Return [x, y] of the center of cell containing provided text 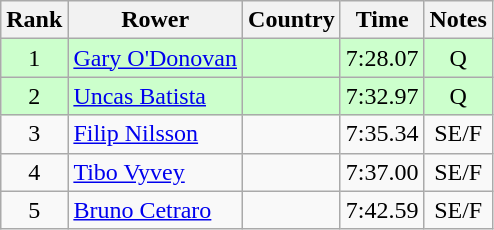
Bruno Cetraro [156, 210]
5 [34, 210]
7:42.59 [382, 210]
4 [34, 172]
Rower [156, 20]
7:28.07 [382, 58]
7:37.00 [382, 172]
Rank [34, 20]
3 [34, 134]
Gary O'Donovan [156, 58]
1 [34, 58]
7:35.34 [382, 134]
Uncas Batista [156, 96]
7:32.97 [382, 96]
2 [34, 96]
Tibo Vyvey [156, 172]
Notes [458, 20]
Country [292, 20]
Time [382, 20]
Filip Nilsson [156, 134]
